For the text-containing cell, return its midpoint in [x, y] coordinate format. 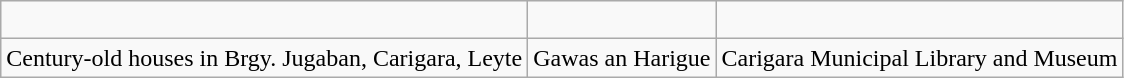
Century-old houses in Brgy. Jugaban, Carigara, Leyte [264, 58]
Carigara Municipal Library and Museum [920, 58]
Gawas an Harigue [622, 58]
